Return the [x, y] coordinate for the center point of the cell that contains the specified text.  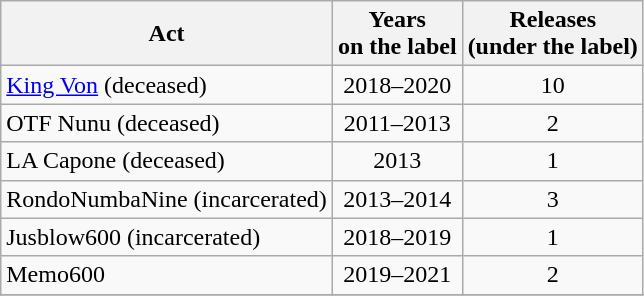
OTF Nunu (deceased) [167, 123]
10 [552, 85]
3 [552, 199]
LA Capone (deceased) [167, 161]
2018–2020 [397, 85]
Jusblow600 (incarcerated) [167, 237]
2018–2019 [397, 237]
Memo600 [167, 275]
2013–2014 [397, 199]
2013 [397, 161]
RondoNumbaNine (incarcerated) [167, 199]
King Von (deceased) [167, 85]
Releases(under the label) [552, 34]
Yearson the label [397, 34]
2011–2013 [397, 123]
Act [167, 34]
2019–2021 [397, 275]
